Extract the [X, Y] coordinate from the center of the cell holding the provided text.  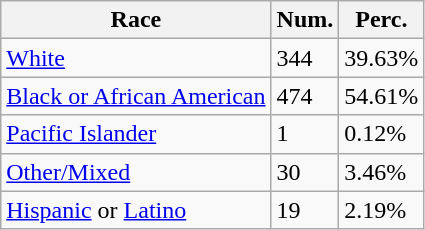
54.61% [382, 96]
White [136, 58]
Pacific Islander [136, 134]
Num. [305, 20]
Hispanic or Latino [136, 210]
2.19% [382, 210]
344 [305, 58]
30 [305, 172]
0.12% [382, 134]
1 [305, 134]
Other/Mixed [136, 172]
Black or African American [136, 96]
Race [136, 20]
Perc. [382, 20]
3.46% [382, 172]
474 [305, 96]
39.63% [382, 58]
19 [305, 210]
